Identify which cell holds the provided text, then report its (X, Y) central coordinate. 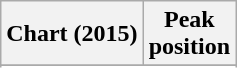
Chart (2015) (72, 34)
Peakposition (189, 34)
